Locate the cell with the specified text and output its [x, y] center coordinate. 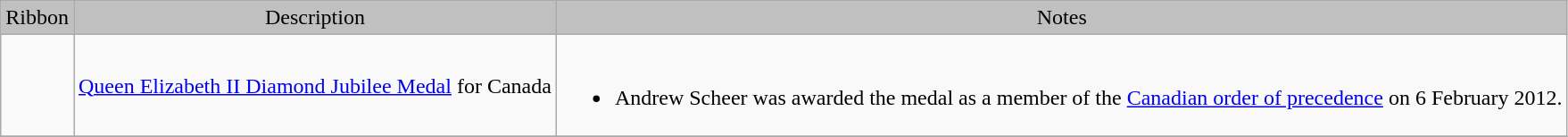
Andrew Scheer was awarded the medal as a member of the Canadian order of precedence on 6 February 2012. [1062, 86]
Description [314, 18]
Notes [1062, 18]
Ribbon [37, 18]
Queen Elizabeth II Diamond Jubilee Medal for Canada [314, 86]
